Identify which cell holds the provided text, then report its (X, Y) central coordinate. 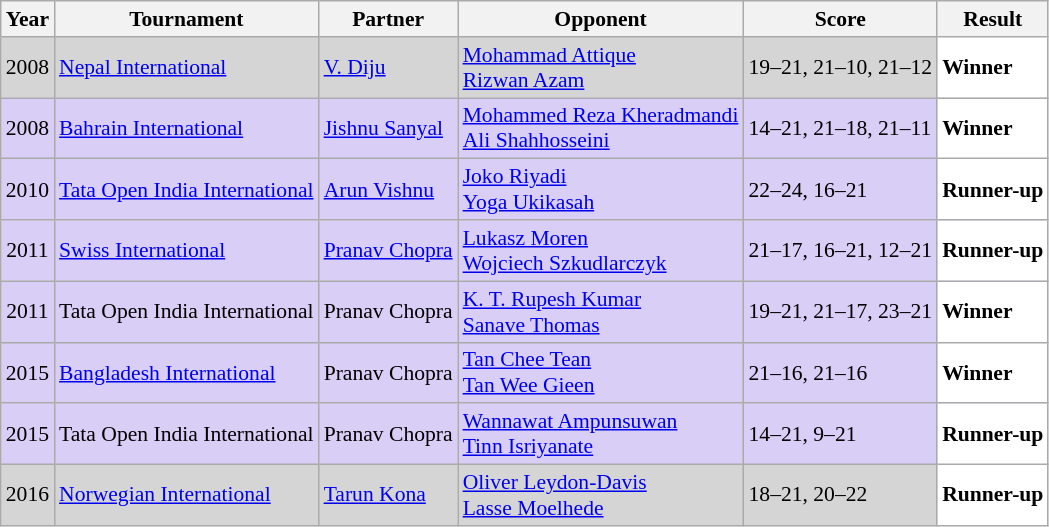
22–24, 16–21 (840, 190)
Norwegian International (186, 496)
Tournament (186, 19)
Tan Chee Tean Tan Wee Gieen (601, 372)
21–17, 16–21, 12–21 (840, 250)
Lukasz Moren Wojciech Szkudlarczyk (601, 250)
14–21, 9–21 (840, 434)
2016 (28, 496)
2010 (28, 190)
Oliver Leydon-Davis Lasse Moelhede (601, 496)
Bangladesh International (186, 372)
Result (992, 19)
Tarun Kona (388, 496)
19–21, 21–17, 23–21 (840, 312)
Score (840, 19)
V. Diju (388, 68)
Arun Vishnu (388, 190)
Joko Riyadi Yoga Ukikasah (601, 190)
Jishnu Sanyal (388, 128)
Wannawat Ampunsuwan Tinn Isriyanate (601, 434)
Mohammad Attique Rizwan Azam (601, 68)
Partner (388, 19)
K. T. Rupesh Kumar Sanave Thomas (601, 312)
Swiss International (186, 250)
Opponent (601, 19)
18–21, 20–22 (840, 496)
Bahrain International (186, 128)
21–16, 21–16 (840, 372)
14–21, 21–18, 21–11 (840, 128)
Year (28, 19)
Mohammed Reza Kheradmandi Ali Shahhosseini (601, 128)
19–21, 21–10, 21–12 (840, 68)
Nepal International (186, 68)
